Determine the (x, y) coordinate at the center of the cell enclosing the given text.  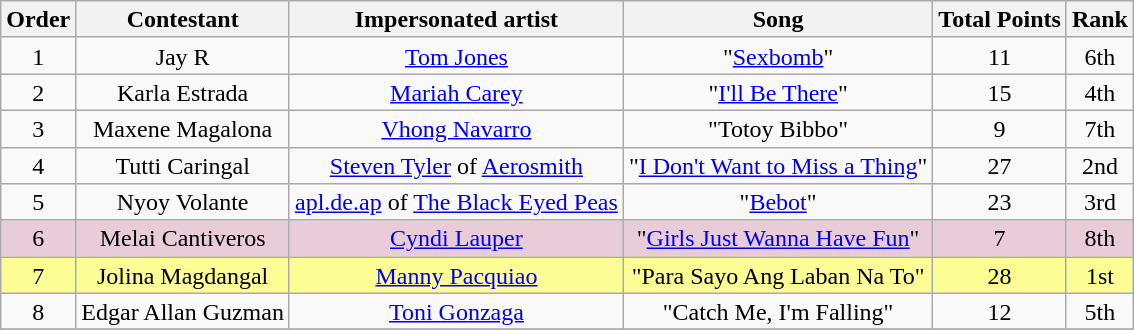
Melai Cantiveros (183, 238)
6 (38, 238)
6th (1100, 56)
Total Points (1000, 20)
"Sexbomb" (778, 56)
Nyoy Volante (183, 202)
Rank (1100, 20)
"Bebot" (778, 202)
Edgar Allan Guzman (183, 312)
Impersonated artist (456, 20)
4th (1100, 92)
4 (38, 166)
apl.de.ap of The Black Eyed Peas (456, 202)
5 (38, 202)
5th (1100, 312)
"Girls Just Wanna Have Fun" (778, 238)
8th (1100, 238)
12 (1000, 312)
"I Don't Want to Miss a Thing" (778, 166)
9 (1000, 128)
Karla Estrada (183, 92)
23 (1000, 202)
1st (1100, 276)
3 (38, 128)
1 (38, 56)
Tutti Caringal (183, 166)
Song (778, 20)
"I'll Be There" (778, 92)
"Para Sayo Ang Laban Na To" (778, 276)
Cyndi Lauper (456, 238)
28 (1000, 276)
3rd (1100, 202)
15 (1000, 92)
8 (38, 312)
Contestant (183, 20)
2nd (1100, 166)
7th (1100, 128)
"Totoy Bibbo" (778, 128)
Maxene Magalona (183, 128)
Manny Pacquiao (456, 276)
"Catch Me, I'm Falling" (778, 312)
Mariah Carey (456, 92)
27 (1000, 166)
11 (1000, 56)
Vhong Navarro (456, 128)
Jolina Magdangal (183, 276)
Order (38, 20)
2 (38, 92)
Jay R (183, 56)
Steven Tyler of Aerosmith (456, 166)
Tom Jones (456, 56)
Toni Gonzaga (456, 312)
